Search for the cell housing the specified text and yield its [x, y] center coordinate. 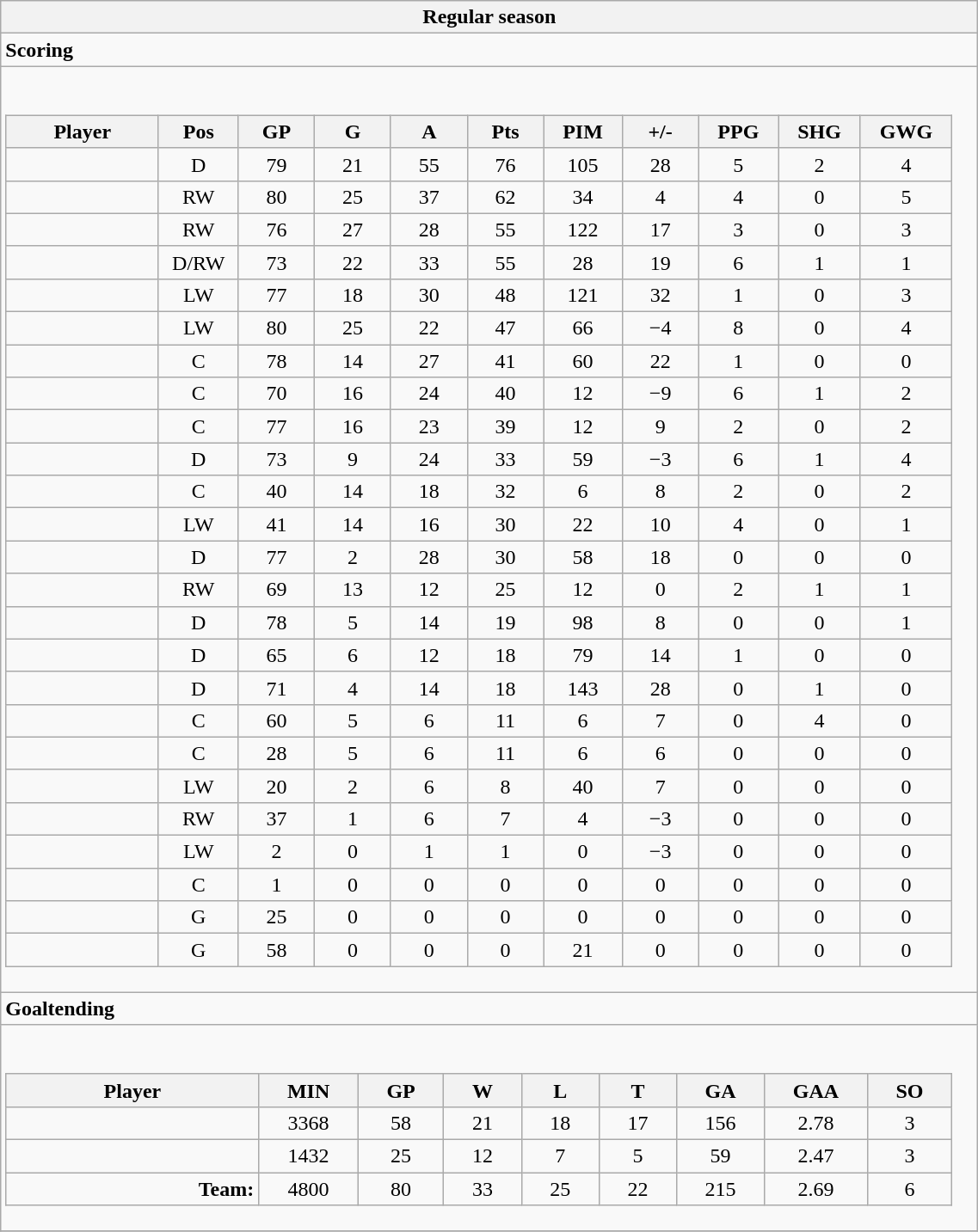
98 [583, 622]
W [483, 1090]
SHG [819, 132]
1432 [309, 1156]
GA [721, 1090]
Pts [506, 132]
Goaltending [489, 1008]
215 [721, 1189]
Scoring [489, 50]
+/- [661, 132]
T [637, 1090]
3368 [309, 1123]
48 [506, 295]
71 [277, 688]
GAA [816, 1090]
PPG [738, 132]
D/RW [198, 262]
105 [583, 164]
39 [506, 426]
L [560, 1090]
70 [277, 394]
23 [428, 426]
20 [277, 786]
65 [277, 655]
−4 [661, 328]
4800 [309, 1189]
2.78 [816, 1123]
47 [506, 328]
Player MIN GP W L T GA GAA SO 3368 58 21 18 17 156 2.78 3 1432 25 12 7 5 59 2.47 3 Team: 4800 80 33 25 22 215 2.69 6 [489, 1128]
A [428, 132]
143 [583, 688]
SO [909, 1090]
Team: [132, 1189]
GWG [906, 132]
Pos [198, 132]
PIM [583, 132]
69 [277, 590]
2.69 [816, 1189]
−9 [661, 394]
13 [353, 590]
121 [583, 295]
122 [583, 230]
62 [506, 197]
156 [721, 1123]
Regular season [489, 17]
34 [583, 197]
2.47 [816, 1156]
10 [661, 524]
66 [583, 328]
MIN [309, 1090]
